Detect which cell encompasses the target text, then output its [X, Y] center coordinate. 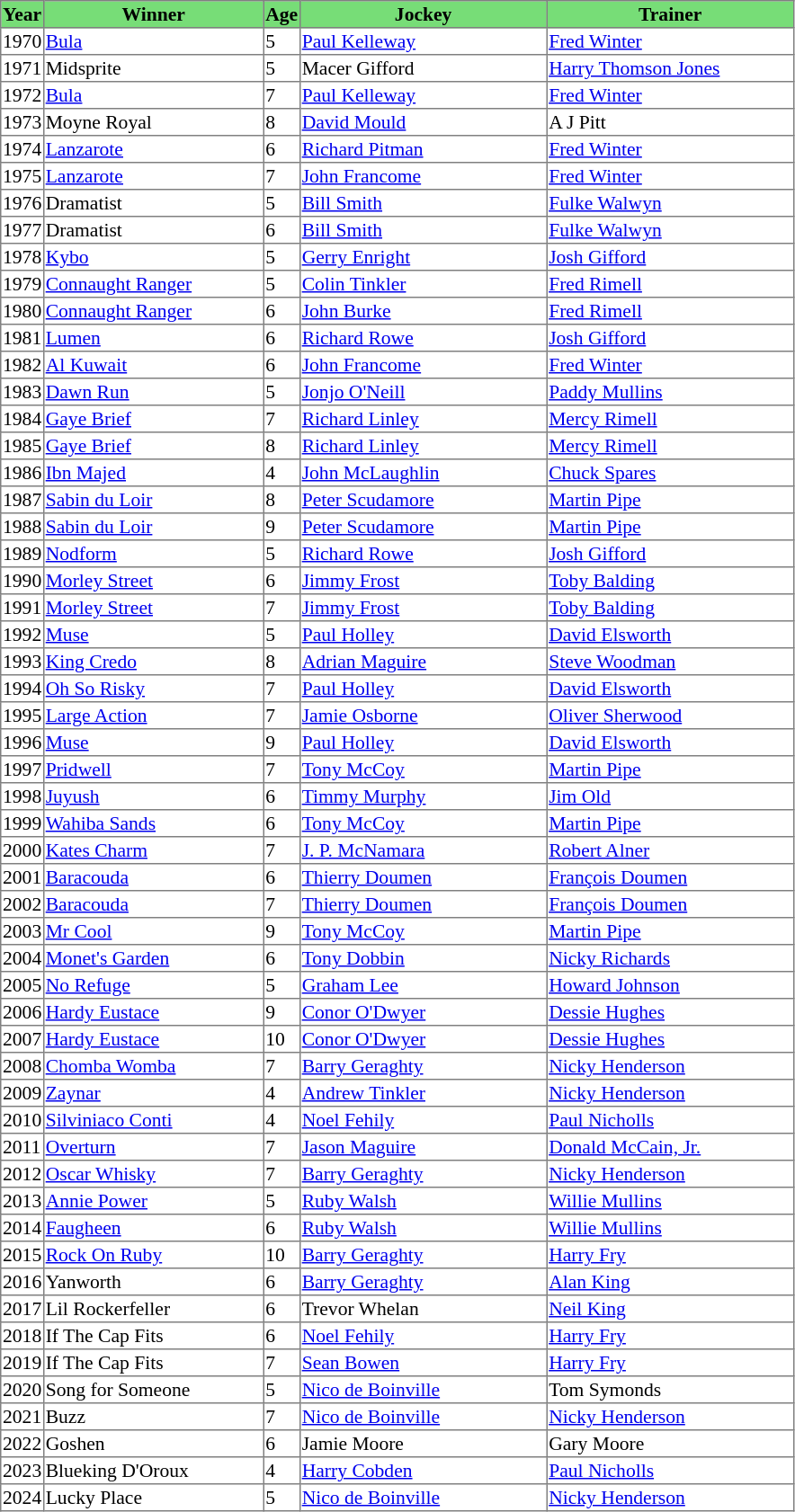
Zaynar [153, 1093]
Oscar Whisky [153, 1174]
1985 [22, 446]
Nicky Richards [670, 958]
A J Pitt [670, 122]
Jonjo O'Neill [423, 392]
1973 [22, 122]
Kybo [153, 257]
Moyne Royal [153, 122]
2011 [22, 1147]
2012 [22, 1174]
Mr Cool [153, 931]
Age [281, 14]
Neil King [670, 1309]
Oliver Sherwood [670, 716]
Alan King [670, 1282]
Jamie Osborne [423, 716]
1988 [22, 527]
1986 [22, 473]
Silviniaco Conti [153, 1120]
Trevor Whelan [423, 1309]
2020 [22, 1390]
2008 [22, 1066]
King Credo [153, 662]
Jason Maguire [423, 1147]
1989 [22, 554]
1994 [22, 689]
Harry Thomson Jones [670, 68]
Lucky Place [153, 1498]
Winner [153, 14]
2001 [22, 877]
2004 [22, 958]
2002 [22, 904]
1997 [22, 769]
Midsprite [153, 68]
Nodform [153, 554]
Jim Old [670, 796]
Gary Moore [670, 1444]
1970 [22, 41]
Large Action [153, 716]
2013 [22, 1201]
2023 [22, 1471]
2006 [22, 1012]
Year [22, 14]
2014 [22, 1228]
1976 [22, 203]
Tom Symonds [670, 1390]
Sean Bowen [423, 1363]
1984 [22, 419]
1991 [22, 608]
2019 [22, 1363]
Faugheen [153, 1228]
2024 [22, 1498]
1972 [22, 95]
1971 [22, 68]
2015 [22, 1255]
2018 [22, 1336]
1980 [22, 311]
Wahiba Sands [153, 823]
1990 [22, 581]
2003 [22, 931]
Howard Johnson [670, 985]
Al Kuwait [153, 365]
Andrew Tinkler [423, 1093]
1982 [22, 365]
Jamie Moore [423, 1444]
Blueking D'Oroux [153, 1471]
Goshen [153, 1444]
J. P. McNamara [423, 850]
Kates Charm [153, 850]
Paddy Mullins [670, 392]
1993 [22, 662]
Buzz [153, 1417]
Yanworth [153, 1282]
1977 [22, 230]
Juyush [153, 796]
1995 [22, 716]
2009 [22, 1093]
Robert Alner [670, 850]
Pridwell [153, 769]
Jockey [423, 14]
Annie Power [153, 1201]
Timmy Murphy [423, 796]
2021 [22, 1417]
Adrian Maguire [423, 662]
1983 [22, 392]
Chuck Spares [670, 473]
Oh So Risky [153, 689]
Trainer [670, 14]
No Refuge [153, 985]
Monet's Garden [153, 958]
1992 [22, 635]
1981 [22, 338]
John McLaughlin [423, 473]
Gerry Enright [423, 257]
1974 [22, 149]
Graham Lee [423, 985]
2000 [22, 850]
David Mould [423, 122]
Tony Dobbin [423, 958]
Macer Gifford [423, 68]
2007 [22, 1039]
1996 [22, 743]
John Burke [423, 311]
Colin Tinkler [423, 284]
Harry Cobden [423, 1471]
2016 [22, 1282]
Chomba Womba [153, 1066]
2005 [22, 985]
1978 [22, 257]
2017 [22, 1309]
Lil Rockerfeller [153, 1309]
Lumen [153, 338]
Ibn Majed [153, 473]
Dawn Run [153, 392]
2022 [22, 1444]
Richard Pitman [423, 149]
Steve Woodman [670, 662]
Overturn [153, 1147]
1998 [22, 796]
Donald McCain, Jr. [670, 1147]
Song for Someone [153, 1390]
1979 [22, 284]
1975 [22, 176]
1999 [22, 823]
1987 [22, 500]
2010 [22, 1120]
Rock On Ruby [153, 1255]
